Find where the given text appears and provide that cell's center as [x, y] coordinate. 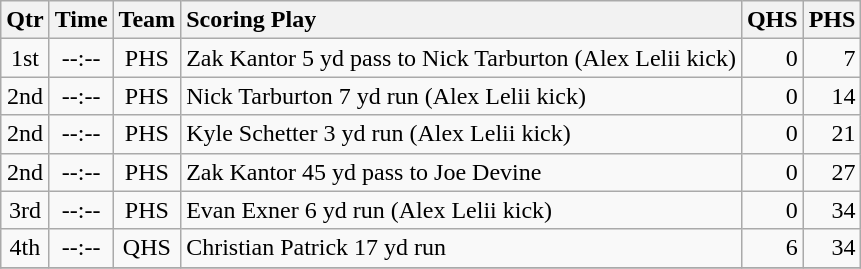
Qtr [25, 20]
7 [832, 58]
Zak Kantor 45 yd pass to Joe Devine [462, 172]
21 [832, 134]
Time [81, 20]
14 [832, 96]
27 [832, 172]
Scoring Play [462, 20]
Team [147, 20]
Zak Kantor 5 yd pass to Nick Tarburton (Alex Lelii kick) [462, 58]
Christian Patrick 17 yd run [462, 248]
4th [25, 248]
3rd [25, 210]
Kyle Schetter 3 yd run (Alex Lelii kick) [462, 134]
6 [772, 248]
Evan Exner 6 yd run (Alex Lelii kick) [462, 210]
1st [25, 58]
Nick Tarburton 7 yd run (Alex Lelii kick) [462, 96]
